Extract the (x, y) coordinate from the center of the cell holding the provided text.  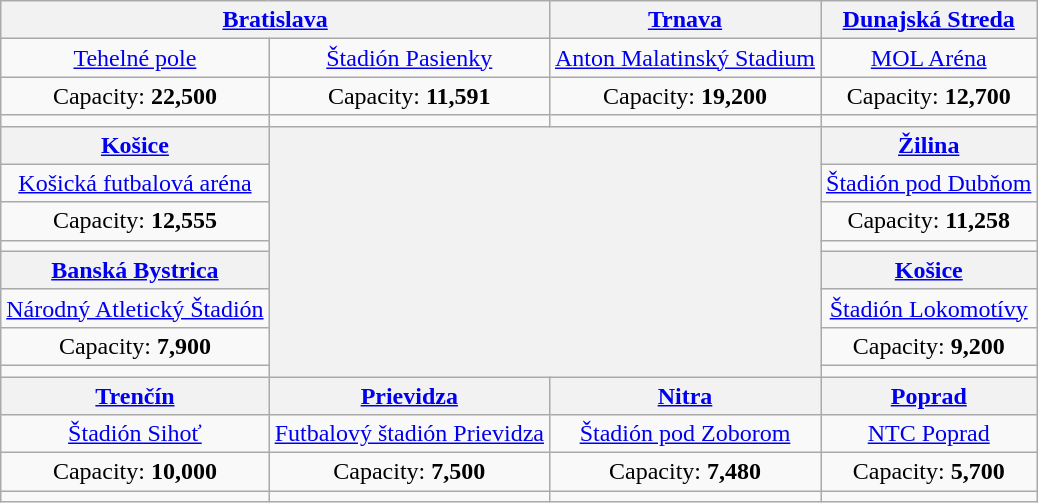
Capacity: 5,700 (929, 472)
Capacity: 7,480 (684, 472)
Anton Malatinský Stadium (684, 58)
Capacity: 9,200 (929, 346)
MOL Aréna (929, 58)
Prievidza (409, 395)
Capacity: 7,900 (135, 346)
Capacity: 10,000 (135, 472)
Dunajská Streda (929, 20)
Štadión pod Dubňom (929, 183)
Capacity: 22,500 (135, 96)
Trenčín (135, 395)
Capacity: 11,258 (929, 221)
Trnava (684, 20)
Capacity: 7,500 (409, 472)
Capacity: 12,555 (135, 221)
Košická futbalová aréna (135, 183)
Capacity: 12,700 (929, 96)
Tehelné pole (135, 58)
Žilina (929, 145)
Nitra (684, 395)
Capacity: 11,591 (409, 96)
Štadión pod Zoborom (684, 434)
Štadión Lokomotívy (929, 308)
Národný Atletický Štadión (135, 308)
Banská Bystrica (135, 270)
NTC Poprad (929, 434)
Capacity: 19,200 (684, 96)
Štadión Sihoť (135, 434)
Poprad (929, 395)
Štadión Pasienky (409, 58)
Futbalový štadión Prievidza (409, 434)
Bratislava (276, 20)
